For the text-containing cell, return its midpoint in [x, y] coordinate format. 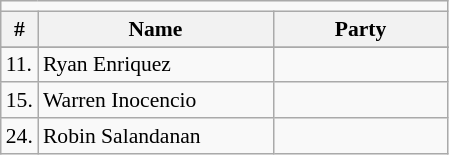
15. [20, 101]
Name [156, 29]
Robin Salandanan [156, 136]
24. [20, 136]
Ryan Enriquez [156, 65]
Party [360, 29]
# [20, 29]
Warren Inocencio [156, 101]
11. [20, 65]
